Find where the given text appears and provide that cell's center as [x, y] coordinate. 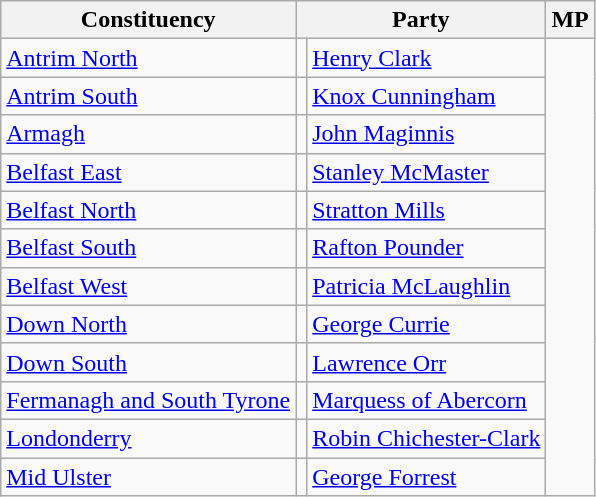
Patricia McLaughlin [426, 286]
MP [570, 20]
Belfast South [148, 248]
Belfast North [148, 210]
Antrim North [148, 58]
Belfast East [148, 172]
Marquess of Abercorn [426, 400]
Lawrence Orr [426, 362]
Down South [148, 362]
Antrim South [148, 96]
Londonderry [148, 438]
George Forrest [426, 477]
Constituency [148, 20]
Down North [148, 324]
Robin Chichester-Clark [426, 438]
Knox Cunningham [426, 96]
Henry Clark [426, 58]
Fermanagh and South Tyrone [148, 400]
Party [421, 20]
George Currie [426, 324]
Stanley McMaster [426, 172]
John Maginnis [426, 134]
Rafton Pounder [426, 248]
Belfast West [148, 286]
Stratton Mills [426, 210]
Armagh [148, 134]
Mid Ulster [148, 477]
